Return (X, Y) of the center of cell containing provided text 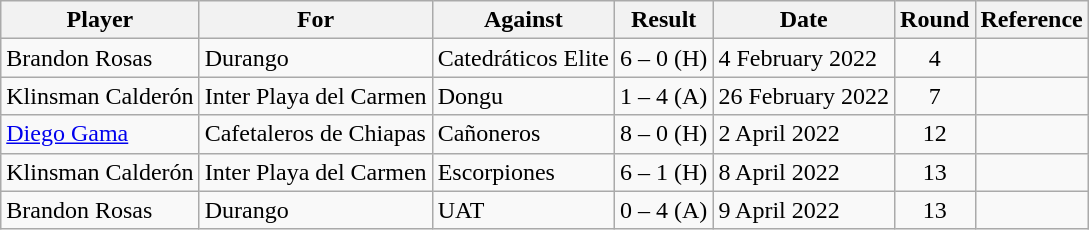
7 (935, 96)
Escorpiones (523, 172)
Reference (1032, 20)
Catedráticos Elite (523, 58)
6 – 1 (H) (663, 172)
12 (935, 134)
8 – 0 (H) (663, 134)
For (316, 20)
Cañoneros (523, 134)
2 April 2022 (804, 134)
4 (935, 58)
6 – 0 (H) (663, 58)
Against (523, 20)
UAT (523, 210)
Round (935, 20)
Diego Gama (100, 134)
Dongu (523, 96)
9 April 2022 (804, 210)
Player (100, 20)
4 February 2022 (804, 58)
0 – 4 (A) (663, 210)
Date (804, 20)
Result (663, 20)
8 April 2022 (804, 172)
26 February 2022 (804, 96)
1 – 4 (A) (663, 96)
Cafetaleros de Chiapas (316, 134)
